Extract the (x, y) coordinate from the center of the cell holding the provided text.  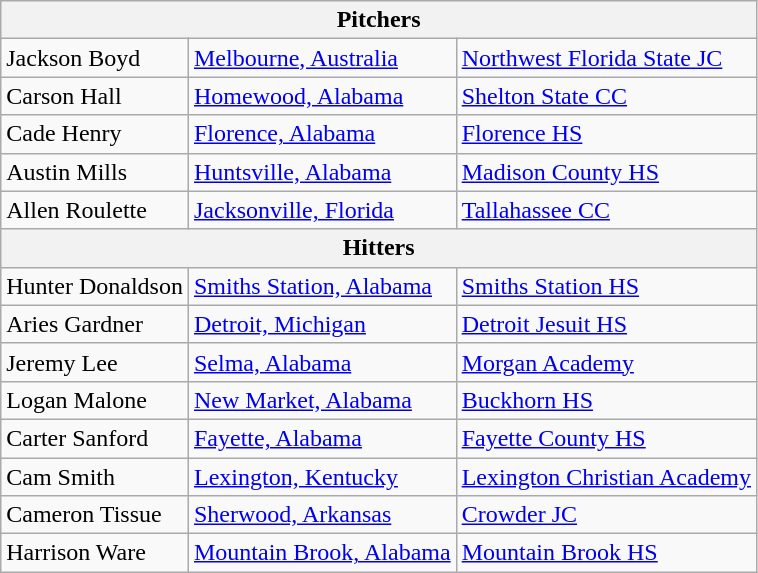
New Market, Alabama (322, 400)
Allen Roulette (95, 210)
Detroit Jesuit HS (606, 324)
Tallahassee CC (606, 210)
Jacksonville, Florida (322, 210)
Florence HS (606, 134)
Sherwood, Arkansas (322, 515)
Smiths Station, Alabama (322, 286)
Morgan Academy (606, 362)
Huntsville, Alabama (322, 172)
Cam Smith (95, 477)
Cameron Tissue (95, 515)
Mountain Brook HS (606, 553)
Homewood, Alabama (322, 96)
Shelton State CC (606, 96)
Hitters (379, 248)
Northwest Florida State JC (606, 58)
Crowder JC (606, 515)
Jackson Boyd (95, 58)
Madison County HS (606, 172)
Carson Hall (95, 96)
Hunter Donaldson (95, 286)
Cade Henry (95, 134)
Fayette, Alabama (322, 438)
Lexington, Kentucky (322, 477)
Smiths Station HS (606, 286)
Selma, Alabama (322, 362)
Carter Sanford (95, 438)
Austin Mills (95, 172)
Aries Gardner (95, 324)
Logan Malone (95, 400)
Florence, Alabama (322, 134)
Pitchers (379, 20)
Detroit, Michigan (322, 324)
Fayette County HS (606, 438)
Harrison Ware (95, 553)
Mountain Brook, Alabama (322, 553)
Jeremy Lee (95, 362)
Buckhorn HS (606, 400)
Melbourne, Australia (322, 58)
Lexington Christian Academy (606, 477)
